Provide the [X, Y] coordinate of the cell's center where the given text is located.  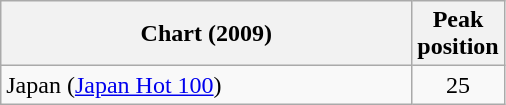
Chart (2009) [206, 34]
25 [458, 85]
Peakposition [458, 34]
Japan (Japan Hot 100) [206, 85]
